For the text-containing cell, return its midpoint in (X, Y) coordinate format. 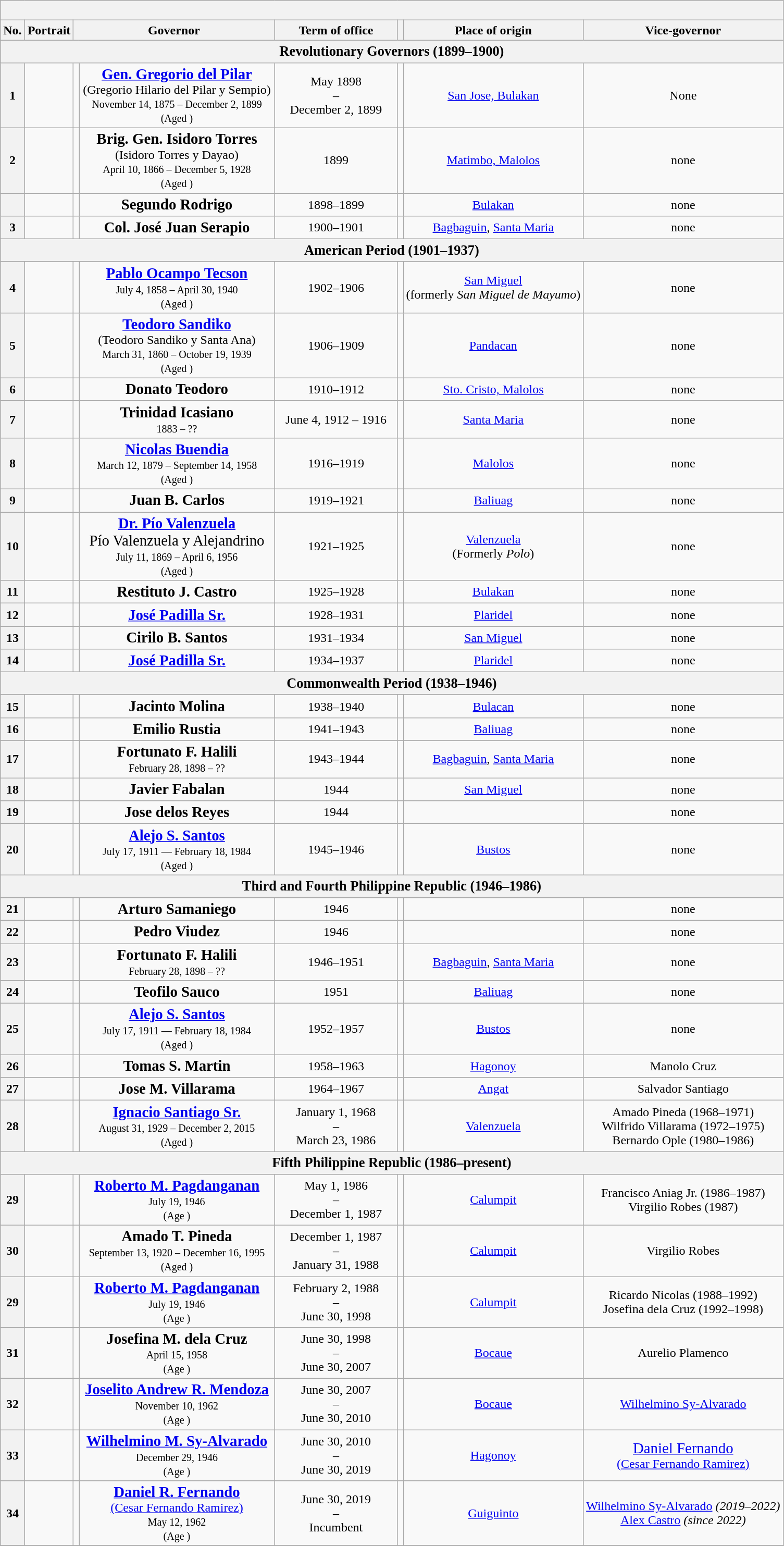
Jose M. Villarama (177, 1089)
Col. José Juan Serapio (177, 228)
June 30, 2010–June 30, 2019 (336, 1455)
32 (13, 1404)
2 (13, 160)
Restituto J. Castro (177, 592)
9 (13, 501)
Term of office (336, 30)
Revolutionary Governors (1899–1900) (392, 52)
Manolo Cruz (683, 1066)
11 (13, 592)
Wilhelmino Sy-Alvarado (683, 1404)
1899 (336, 160)
30 (13, 1251)
23 (13, 962)
1906–1909 (336, 345)
1945–1946 (336, 849)
1941–1943 (336, 729)
No. (13, 30)
10 (13, 546)
Ignacio Santiago Sr.August 31, 1929 – December 2, 2015(Aged ) (177, 1126)
21 (13, 909)
Sto. Cristo, Malolos (493, 389)
Jose delos Reyes (177, 812)
1952–1957 (336, 1029)
Joselito Andrew R. Mendoza November 10, 1962(Age ) (177, 1404)
None (683, 95)
Tomas S. Martin (177, 1066)
June 30, 1998–June 30, 2007 (336, 1353)
Brig. Gen. Isidoro Torres(Isidoro Torres y Dayao)April 10, 1866 – December 5, 1928(Aged ) (177, 160)
Daniel R. Fernando(Cesar Fernando Ramirez)May 12, 1962(Age ) (177, 1513)
1916–1919 (336, 463)
Amado T. PinedaSeptember 13, 1920 – December 16, 1995(Aged ) (177, 1251)
19 (13, 812)
June 30, 2019–Incumbent (336, 1513)
31 (13, 1353)
Ricardo Nicolas (1988–1992)Josefina dela Cruz (1992–1998) (683, 1302)
Angat (493, 1089)
3 (13, 228)
Juan B. Carlos (177, 501)
Pandacan (493, 345)
Wilhelmino M. Sy-AlvaradoDecember 29, 1946(Age ) (177, 1455)
34 (13, 1513)
8 (13, 463)
December 1, 1987–January 31, 1988 (336, 1251)
Fifth Philippine Republic (1986–present) (392, 1163)
28 (13, 1126)
Amado Pineda (1968–1971)Wilfrido Villarama (1972–1975)Bernardo Ople (1980–1986) (683, 1126)
Arturo Samaniego (177, 909)
Bulacan (493, 706)
Teodoro Sandiko(Teodoro Sandiko y Santa Ana)March 31, 1860 – October 19, 1939(Aged ) (177, 345)
7 (13, 419)
33 (13, 1455)
24 (13, 992)
20 (13, 849)
Wilhelmino Sy-Alvarado (2019–2022)Alex Castro (since 2022) (683, 1513)
13 (13, 638)
1919–1921 (336, 501)
Commonwealth Period (1938–1946) (392, 684)
18 (13, 789)
Pablo Ocampo TecsonJuly 4, 1858 – April 30, 1940(Aged ) (177, 287)
Governor (174, 30)
Malolos (493, 463)
Daniel Fernando(Cesar Fernando Ramirez) (683, 1455)
1964–1967 (336, 1089)
Nicolas BuendiaMarch 12, 1879 – September 14, 1958(Aged ) (177, 463)
Santa Maria (493, 419)
1946–1951 (336, 962)
22 (13, 932)
Valenzuela (493, 1126)
June 30, 2007–June 30, 2010 (336, 1404)
Gen. Gregorio del Pilar(Gregorio Hilario del Pilar y Sempio)November 14, 1875 – December 2, 1899(Aged ) (177, 95)
4 (13, 287)
Segundo Rodrigo (177, 205)
Guiguinto (493, 1513)
12 (13, 615)
1 (13, 95)
1931–1934 (336, 638)
1921–1925 (336, 546)
Valenzuela(Formerly Polo) (493, 546)
San Miguel(formerly San Miguel de Mayumo) (493, 287)
Josefina M. dela CruzApril 15, 1958(Age ) (177, 1353)
1928–1931 (336, 615)
1925–1928 (336, 592)
1943–1944 (336, 760)
Javier Fabalan (177, 789)
Vice-governor (683, 30)
1951 (336, 992)
15 (13, 706)
Francisco Aniag Jr. (1986–1987)Virgilio Robes (1987) (683, 1199)
Salvador Santiago (683, 1089)
1958–1963 (336, 1066)
1900–1901 (336, 228)
May 1, 1986–December 1, 1987 (336, 1199)
5 (13, 345)
1934–1937 (336, 661)
San Jose, Bulakan (493, 95)
Third and Fourth Philippine Republic (1946–1986) (392, 886)
1910–1912 (336, 389)
Pedro Viudez (177, 932)
Jacinto Molina (177, 706)
January 1, 1968–March 23, 1986 (336, 1126)
16 (13, 729)
17 (13, 760)
May 1898–December 2, 1899 (336, 95)
25 (13, 1029)
June 4, 1912 – 1916 (336, 419)
14 (13, 661)
27 (13, 1089)
Portrait (49, 30)
February 2, 1988–June 30, 1998 (336, 1302)
1898–1899 (336, 205)
1938–1940 (336, 706)
Cirilo B. Santos (177, 638)
1902–1906 (336, 287)
Virgilio Robes (683, 1251)
Place of origin (493, 30)
Emilio Rustia (177, 729)
6 (13, 389)
American Period (1901–1937) (392, 251)
Dr. Pío ValenzuelaPío Valenzuela y AlejandrinoJuly 11, 1869 – April 6, 1956(Aged ) (177, 546)
Donato Teodoro (177, 389)
Teofilo Sauco (177, 992)
Trinidad Icasiano1883 – ?? (177, 419)
26 (13, 1066)
Matimbo, Malolos (493, 160)
Aurelio Plamenco (683, 1353)
